Capture the cell that displays the provided text and extract its [X, Y] central coordinate. 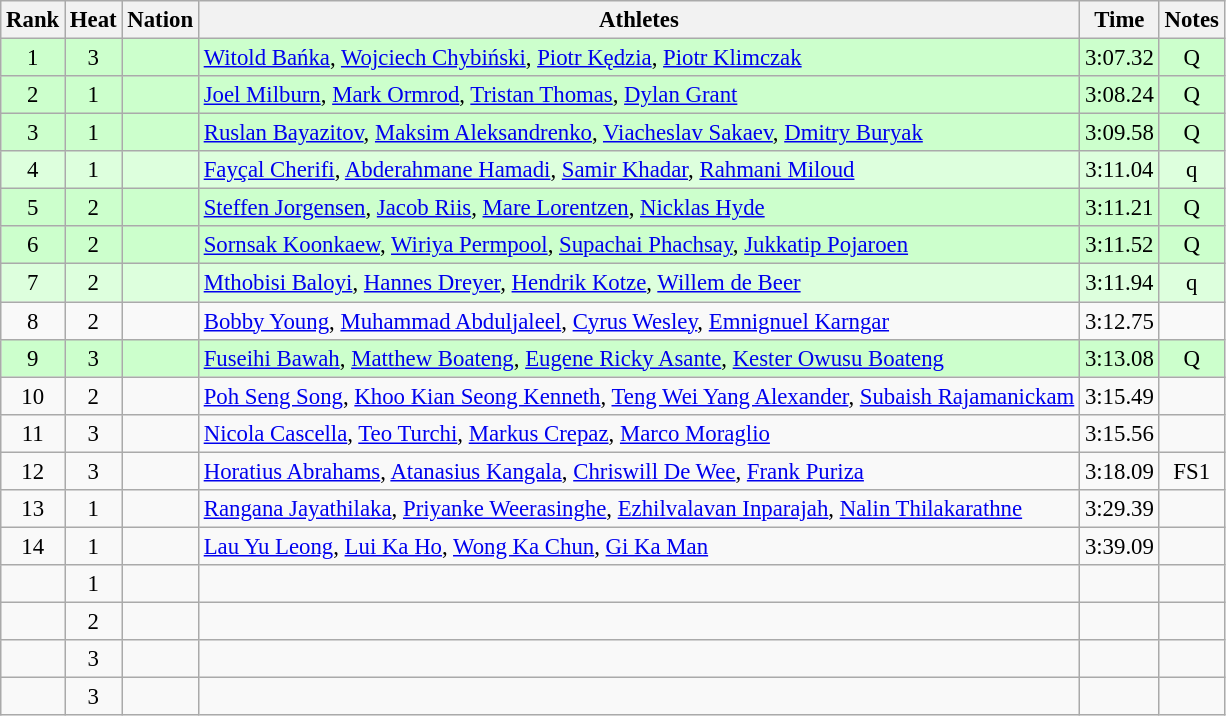
Witold Bańka, Wojciech Chybiński, Piotr Kędzia, Piotr Klimczak [638, 58]
Bobby Young, Muhammad Abduljaleel, Cyrus Wesley, Emnignuel Karngar [638, 321]
3:15.49 [1120, 396]
3:29.39 [1120, 509]
FS1 [1192, 471]
Rank [33, 20]
12 [33, 471]
Steffen Jorgensen, Jacob Riis, Mare Lorentzen, Nicklas Hyde [638, 208]
Horatius Abrahams, Atanasius Kangala, Chriswill De Wee, Frank Puriza [638, 471]
3:12.75 [1120, 321]
3:18.09 [1120, 471]
Ruslan Bayazitov, Maksim Aleksandrenko, Viacheslav Sakaev, Dmitry Buryak [638, 133]
Rangana Jayathilaka, Priyanke Weerasinghe, Ezhilvalavan Inparajah, Nalin Thilakarathne [638, 509]
3:13.08 [1120, 358]
5 [33, 208]
Fayçal Cherifi, Abderahmane Hamadi, Samir Khadar, Rahmani Miloud [638, 170]
Poh Seng Song, Khoo Kian Seong Kenneth, Teng Wei Yang Alexander, Subaish Rajamanickam [638, 396]
3:39.09 [1120, 546]
3:07.32 [1120, 58]
Lau Yu Leong, Lui Ka Ho, Wong Ka Chun, Gi Ka Man [638, 546]
9 [33, 358]
Time [1120, 20]
Nation [160, 20]
3:08.24 [1120, 95]
Notes [1192, 20]
Athletes [638, 20]
Sornsak Koonkaew, Wiriya Permpool, Supachai Phachsay, Jukkatip Pojaroen [638, 245]
Mthobisi Baloyi, Hannes Dreyer, Hendrik Kotze, Willem de Beer [638, 283]
3:15.56 [1120, 433]
3:11.04 [1120, 170]
13 [33, 509]
10 [33, 396]
Joel Milburn, Mark Ormrod, Tristan Thomas, Dylan Grant [638, 95]
11 [33, 433]
3:09.58 [1120, 133]
7 [33, 283]
3:11.94 [1120, 283]
Fuseihi Bawah, Matthew Boateng, Eugene Ricky Asante, Kester Owusu Boateng [638, 358]
3:11.52 [1120, 245]
4 [33, 170]
6 [33, 245]
Heat [94, 20]
8 [33, 321]
Nicola Cascella, Teo Turchi, Markus Crepaz, Marco Moraglio [638, 433]
14 [33, 546]
3:11.21 [1120, 208]
